Locate the cell with the specified text and output its [X, Y] center coordinate. 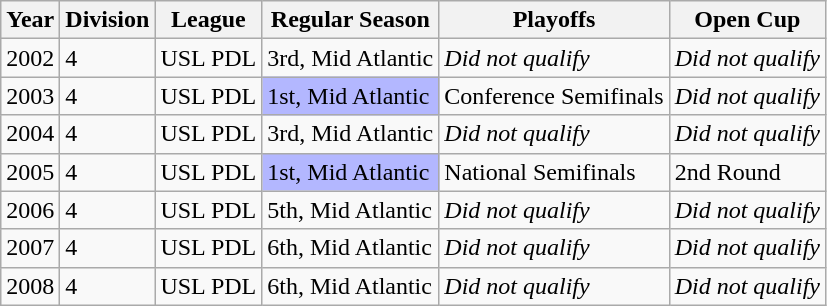
National Semifinals [554, 172]
2004 [30, 134]
2008 [30, 286]
League [208, 20]
2007 [30, 248]
Division [108, 20]
2002 [30, 58]
Year [30, 20]
Open Cup [747, 20]
5th, Mid Atlantic [350, 210]
2nd Round [747, 172]
2003 [30, 96]
Playoffs [554, 20]
Conference Semifinals [554, 96]
2005 [30, 172]
Regular Season [350, 20]
2006 [30, 210]
